Return (x, y) of the center of cell containing provided text 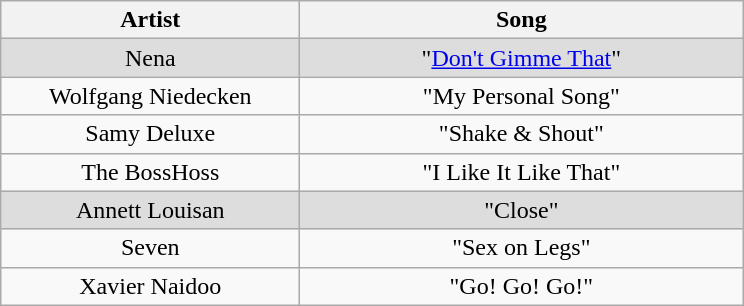
Seven (150, 248)
"Don't Gimme That" (522, 58)
Samy Deluxe (150, 134)
"My Personal Song" (522, 96)
Wolfgang Niedecken (150, 96)
"Shake & Shout" (522, 134)
"Close" (522, 210)
Artist (150, 20)
Xavier Naidoo (150, 286)
"Sex on Legs" (522, 248)
"I Like It Like That" (522, 172)
"Go! Go! Go!" (522, 286)
Nena (150, 58)
Annett Louisan (150, 210)
The BossHoss (150, 172)
Song (522, 20)
